Search for the cell housing the specified text and yield its (x, y) center coordinate. 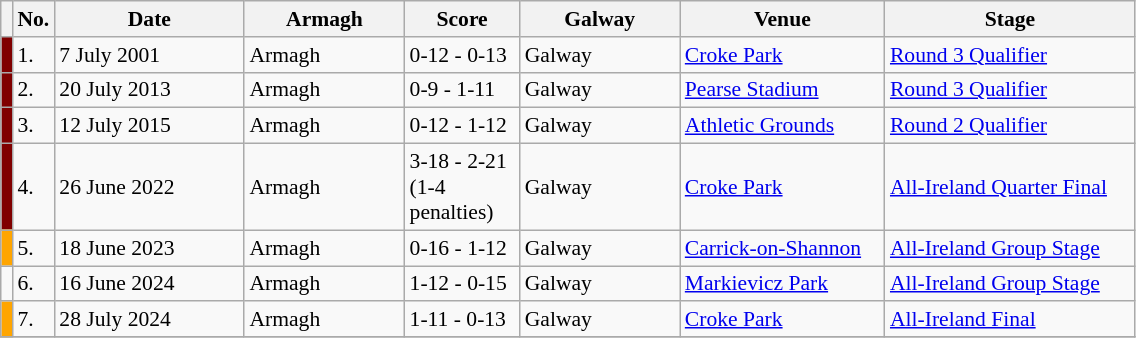
4. (33, 188)
3-18 - 2-21 (1-4 penalties) (462, 188)
Stage (1010, 19)
Pearse Stadium (782, 90)
All-Ireland Quarter Final (1010, 188)
Carrick-on-Shannon (782, 248)
0-9 - 1-11 (462, 90)
Score (462, 19)
Date (149, 19)
All-Ireland Final (1010, 320)
26 June 2022 (149, 188)
0-16 - 1-12 (462, 248)
3. (33, 126)
18 June 2023 (149, 248)
7. (33, 320)
1. (33, 55)
12 July 2015 (149, 126)
Venue (782, 19)
0-12 - 0-13 (462, 55)
16 June 2024 (149, 284)
No. (33, 19)
7 July 2001 (149, 55)
28 July 2024 (149, 320)
5. (33, 248)
Markievicz Park (782, 284)
Athletic Grounds (782, 126)
0-12 - 1-12 (462, 126)
1-11 - 0-13 (462, 320)
2. (33, 90)
6. (33, 284)
20 July 2013 (149, 90)
Round 2 Qualifier (1010, 126)
1-12 - 0-15 (462, 284)
